Capture the cell that displays the provided text and extract its [X, Y] central coordinate. 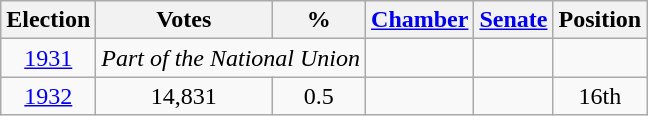
Chamber [420, 20]
Part of the National Union [231, 58]
% [319, 20]
1932 [48, 96]
0.5 [319, 96]
Votes [184, 20]
16th [600, 96]
Position [600, 20]
Senate [514, 20]
14,831 [184, 96]
1931 [48, 58]
Election [48, 20]
